For the text-containing cell, return its midpoint in [x, y] coordinate format. 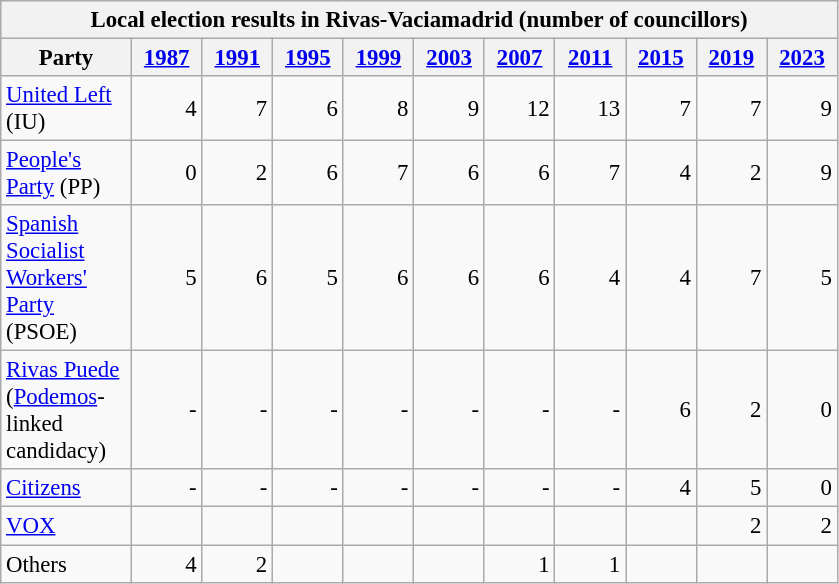
2003 [450, 58]
1995 [308, 58]
People's Party (PP) [66, 174]
United Left (IU) [66, 108]
2011 [590, 58]
Rivas Puede (Podemos-linked candidacy) [66, 410]
Local election results in Rivas-Vaciamadrid (number of councillors) [420, 20]
13 [590, 108]
Party [66, 58]
1987 [166, 58]
Spanish Socialist Workers' Party (PSOE) [66, 278]
2007 [520, 58]
VOX [66, 526]
8 [378, 108]
1999 [378, 58]
2023 [802, 58]
Others [66, 564]
Citizens [66, 489]
12 [520, 108]
2015 [662, 58]
2019 [732, 58]
1991 [238, 58]
